Detect which cell encompasses the target text, then output its [x, y] center coordinate. 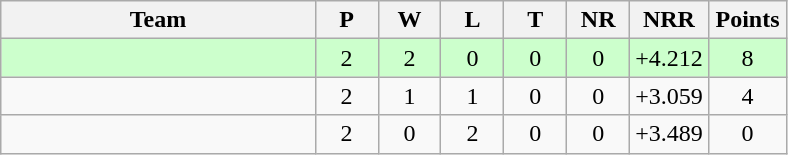
+4.212 [670, 58]
W [410, 20]
P [346, 20]
Team [158, 20]
Points [748, 20]
4 [748, 96]
+3.059 [670, 96]
T [536, 20]
8 [748, 58]
L [472, 20]
NRR [670, 20]
+3.489 [670, 134]
NR [598, 20]
